Pinpoint the cell where the given text exists, returning its (x, y) midpoint coordinate. 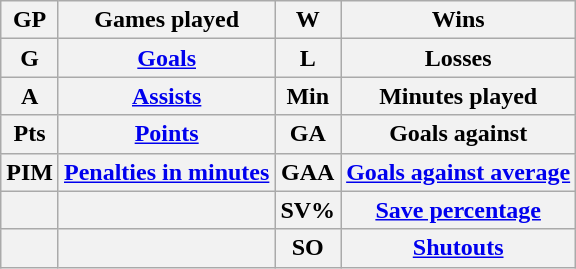
GP (30, 20)
Wins (458, 20)
Losses (458, 58)
Goals against (458, 134)
Games played (166, 20)
Pts (30, 134)
Save percentage (458, 210)
Min (308, 96)
G (30, 58)
PIM (30, 172)
Goals (166, 58)
GA (308, 134)
Assists (166, 96)
A (30, 96)
Minutes played (458, 96)
Points (166, 134)
GAA (308, 172)
Shutouts (458, 248)
W (308, 20)
Goals against average (458, 172)
L (308, 58)
SV% (308, 210)
Penalties in minutes (166, 172)
SO (308, 248)
